Pinpoint the cell where the given text exists, returning its (X, Y) midpoint coordinate. 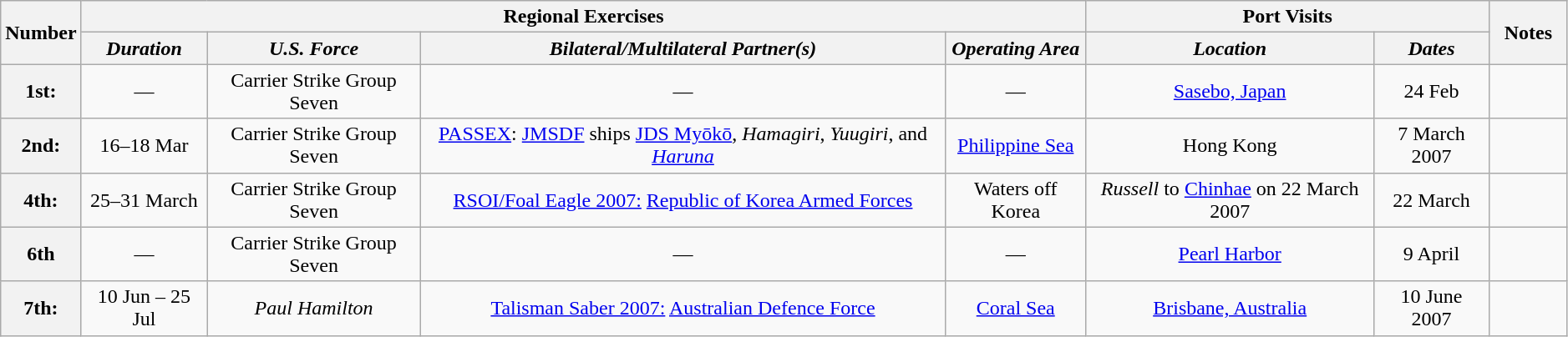
Pearl Harbor (1230, 254)
1st: (41, 92)
Coral Sea (1016, 309)
Notes (1529, 33)
Hong Kong (1230, 145)
4th: (41, 200)
Russell to Chinhae on 22 March 2007 (1230, 200)
Operating Area (1016, 48)
Talisman Saber 2007: Australian Defence Force (683, 309)
PASSEX: JMSDF ships JDS Myōkō, Hamagiri, Yuugiri, and Haruna (683, 145)
16–18 Mar (144, 145)
24 Feb (1431, 92)
7 March 2007 (1431, 145)
Sasebo, Japan (1230, 92)
Port Visits (1288, 17)
Regional Exercises (583, 17)
Waters off Korea (1016, 200)
Number (41, 33)
Brisbane, Australia (1230, 309)
25–31 March (144, 200)
10 Jun – 25 Jul (144, 309)
RSOI/Foal Eagle 2007: Republic of Korea Armed Forces (683, 200)
U.S. Force (314, 48)
Bilateral/Multilateral Partner(s) (683, 48)
Philippine Sea (1016, 145)
Dates (1431, 48)
6th (41, 254)
22 March (1431, 200)
Paul Hamilton (314, 309)
2nd: (41, 145)
10 June 2007 (1431, 309)
7th: (41, 309)
Location (1230, 48)
Duration (144, 48)
9 April (1431, 254)
